Search for the cell housing the specified text and yield its [x, y] center coordinate. 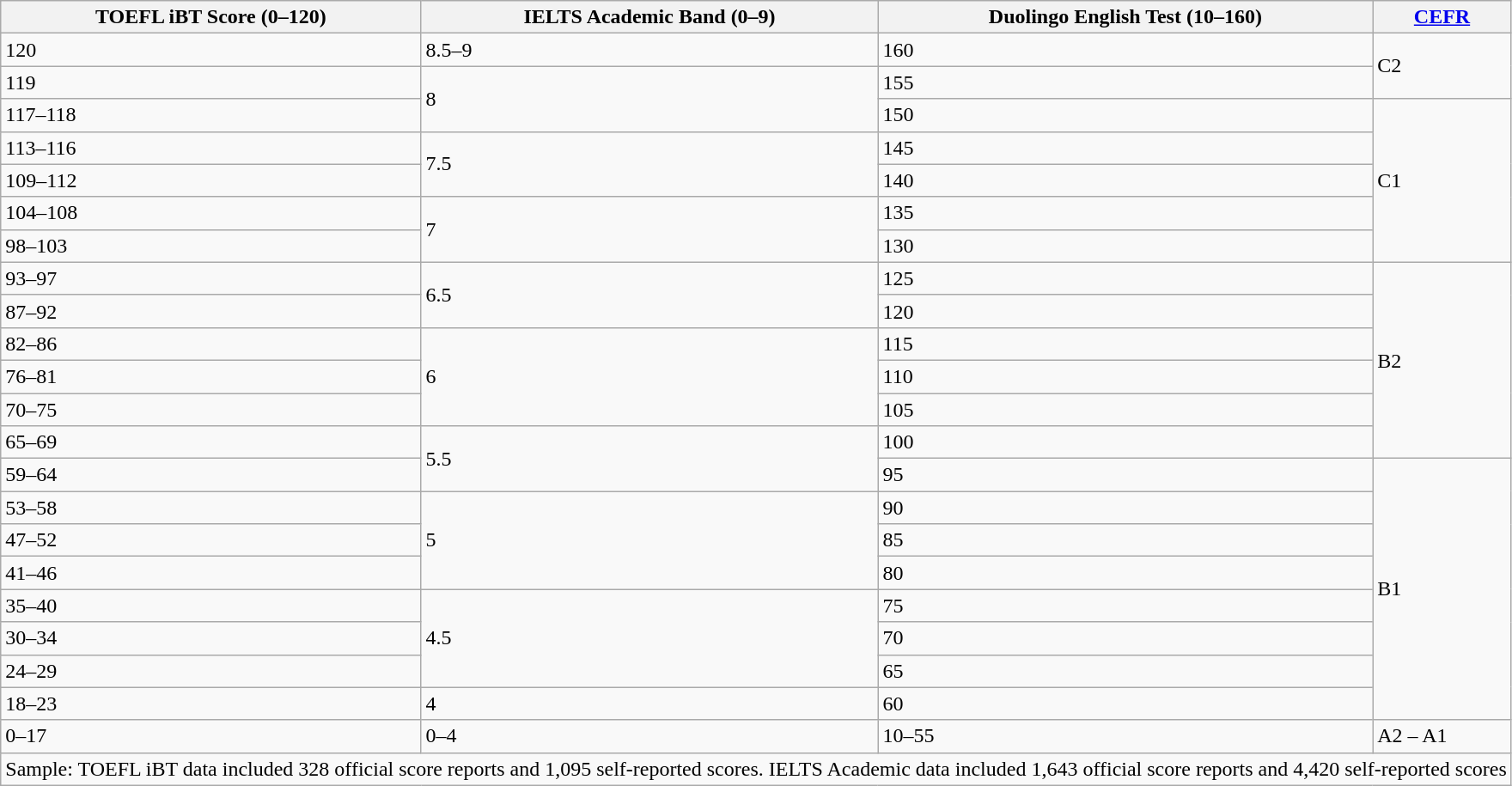
65–69 [211, 442]
41–46 [211, 573]
30–34 [211, 638]
B1 [1442, 589]
93–97 [211, 278]
5 [649, 540]
80 [1125, 573]
150 [1125, 115]
4 [649, 704]
Duolingo English Test (10–160) [1125, 17]
125 [1125, 278]
90 [1125, 508]
59–64 [211, 475]
6 [649, 376]
82–86 [211, 344]
18–23 [211, 704]
140 [1125, 180]
105 [1125, 410]
0–4 [649, 736]
130 [1125, 246]
8.5–9 [649, 50]
109–112 [211, 180]
7.5 [649, 164]
CEFR [1442, 17]
C1 [1442, 180]
C2 [1442, 66]
IELTS Academic Band (0–9) [649, 17]
115 [1125, 344]
75 [1125, 606]
60 [1125, 704]
117–118 [211, 115]
B2 [1442, 360]
104–108 [211, 213]
87–92 [211, 311]
135 [1125, 213]
70 [1125, 638]
10–55 [1125, 736]
6.5 [649, 295]
76–81 [211, 376]
65 [1125, 671]
A2 – A1 [1442, 736]
145 [1125, 148]
53–58 [211, 508]
TOEFL iBT Score (0–120) [211, 17]
110 [1125, 376]
35–40 [211, 606]
8 [649, 99]
24–29 [211, 671]
95 [1125, 475]
98–103 [211, 246]
7 [649, 229]
113–116 [211, 148]
47–52 [211, 540]
0–17 [211, 736]
100 [1125, 442]
70–75 [211, 410]
4.5 [649, 638]
160 [1125, 50]
155 [1125, 82]
5.5 [649, 459]
85 [1125, 540]
119 [211, 82]
